Return the [X, Y] coordinate for the center point of the cell that contains the specified text.  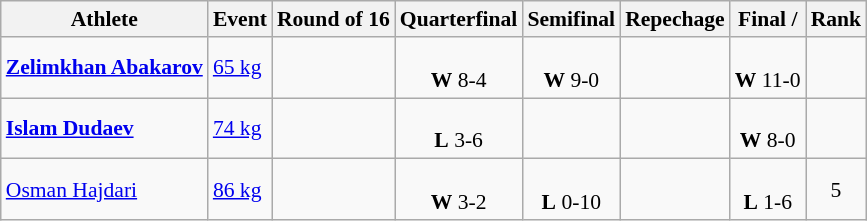
W 11-0 [768, 68]
Semifinal [571, 19]
74 kg [240, 128]
5 [836, 190]
W 3-2 [459, 190]
Quarterfinal [459, 19]
Athlete [104, 19]
65 kg [240, 68]
L 0-10 [571, 190]
L 1-6 [768, 190]
Repechage [675, 19]
Final / [768, 19]
W 8-4 [459, 68]
Rank [836, 19]
W 9-0 [571, 68]
Osman Hajdari [104, 190]
86 kg [240, 190]
W 8-0 [768, 128]
L 3-6 [459, 128]
Zelimkhan Abakarov [104, 68]
Event [240, 19]
Round of 16 [334, 19]
Islam Dudaev [104, 128]
